From the cell containing the given text, extract its center point as [x, y] coordinate. 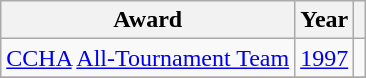
1997 [324, 58]
Award [148, 20]
Year [324, 20]
CCHA All-Tournament Team [148, 58]
